Extract the (x, y) coordinate from the center of the cell holding the provided text.  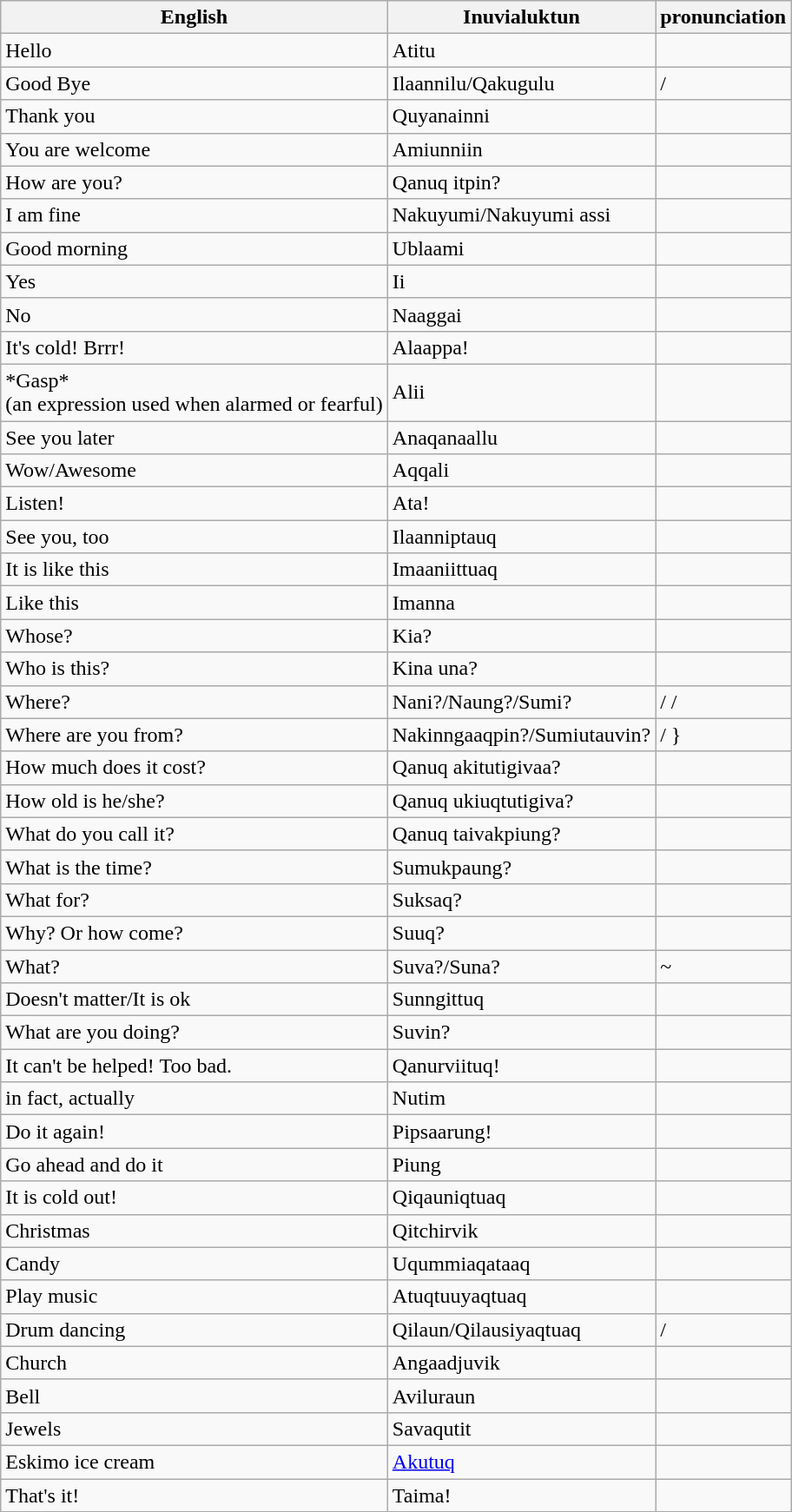
Sunngittuq (521, 1000)
Naaggai (521, 314)
Qitchirvik (521, 1231)
Atuqtuuyaqtuaq (521, 1297)
Hello (195, 50)
Aqqali (521, 471)
You are welcome (195, 149)
Imanna (521, 603)
Whose? (195, 636)
English (195, 17)
See you later (195, 437)
Angaadjuvik (521, 1363)
Christmas (195, 1231)
Suksaq? (521, 900)
in fact, actually (195, 1099)
It is like this (195, 570)
/ / (723, 702)
Nani?/Naung?/Sumi? (521, 702)
Alaappa! (521, 347)
Good Bye (195, 83)
Ata! (521, 504)
Nakuyumi/Nakuyumi assi (521, 215)
Pipsaarung! (521, 1132)
Church (195, 1363)
Nutim (521, 1099)
Thank you (195, 116)
Eskimo ice cream (195, 1462)
Yes (195, 281)
Qanuq itpin? (521, 182)
Sumukpaung? (521, 867)
Piung (521, 1165)
Uqummiaqataaq (521, 1264)
Play music (195, 1297)
Inuvialuktun (521, 17)
Where are you from? (195, 735)
Amiunniin (521, 149)
It's cold! Brrr! (195, 347)
That's it! (195, 1495)
Wow/Awesome (195, 471)
Alii (521, 393)
Quyanainni (521, 116)
Savaqutit (521, 1429)
Taima! (521, 1495)
It is cold out! (195, 1198)
*Gasp*(an expression used when alarmed or fearful) (195, 393)
Kia? (521, 636)
~ (723, 967)
Imaaniittuaq (521, 570)
Jewels (195, 1429)
Candy (195, 1264)
What do you call it? (195, 834)
Suva?/Suna? (521, 967)
Qiqauniqtuaq (521, 1198)
I am fine (195, 215)
Qanuq ukiuqtutigiva? (521, 801)
Like this (195, 603)
Doesn't matter/It is ok (195, 1000)
Why? Or how come? (195, 933)
Suvin? (521, 1033)
Qanuq akitutigivaa? (521, 768)
What is the time? (195, 867)
Aviluraun (521, 1396)
Ii (521, 281)
Who is this? (195, 669)
Bell (195, 1396)
What for? (195, 900)
Kina una? (521, 669)
What? (195, 967)
Go ahead and do it (195, 1165)
How old is he/she? (195, 801)
pronunciation (723, 17)
Qanurviituq! (521, 1066)
Qilaun/Qilausiyaqtuaq (521, 1330)
It can't be helped! Too bad. (195, 1066)
Listen! (195, 504)
Suuq? (521, 933)
How are you? (195, 182)
Ublaami (521, 248)
Atitu (521, 50)
Good morning (195, 248)
Anaqanaallu (521, 437)
See you, too (195, 537)
Qanuq taivakpiung? (521, 834)
How much does it cost? (195, 768)
Do it again! (195, 1132)
What are you doing? (195, 1033)
Ilaannilu/Qakugulu (521, 83)
Akutuq (521, 1462)
Nakinngaaqpin?/Sumiutauvin? (521, 735)
Drum dancing (195, 1330)
Where? (195, 702)
No (195, 314)
Ilaanniptauq (521, 537)
/ } (723, 735)
